Identify which cell holds the provided text, then report its [X, Y] central coordinate. 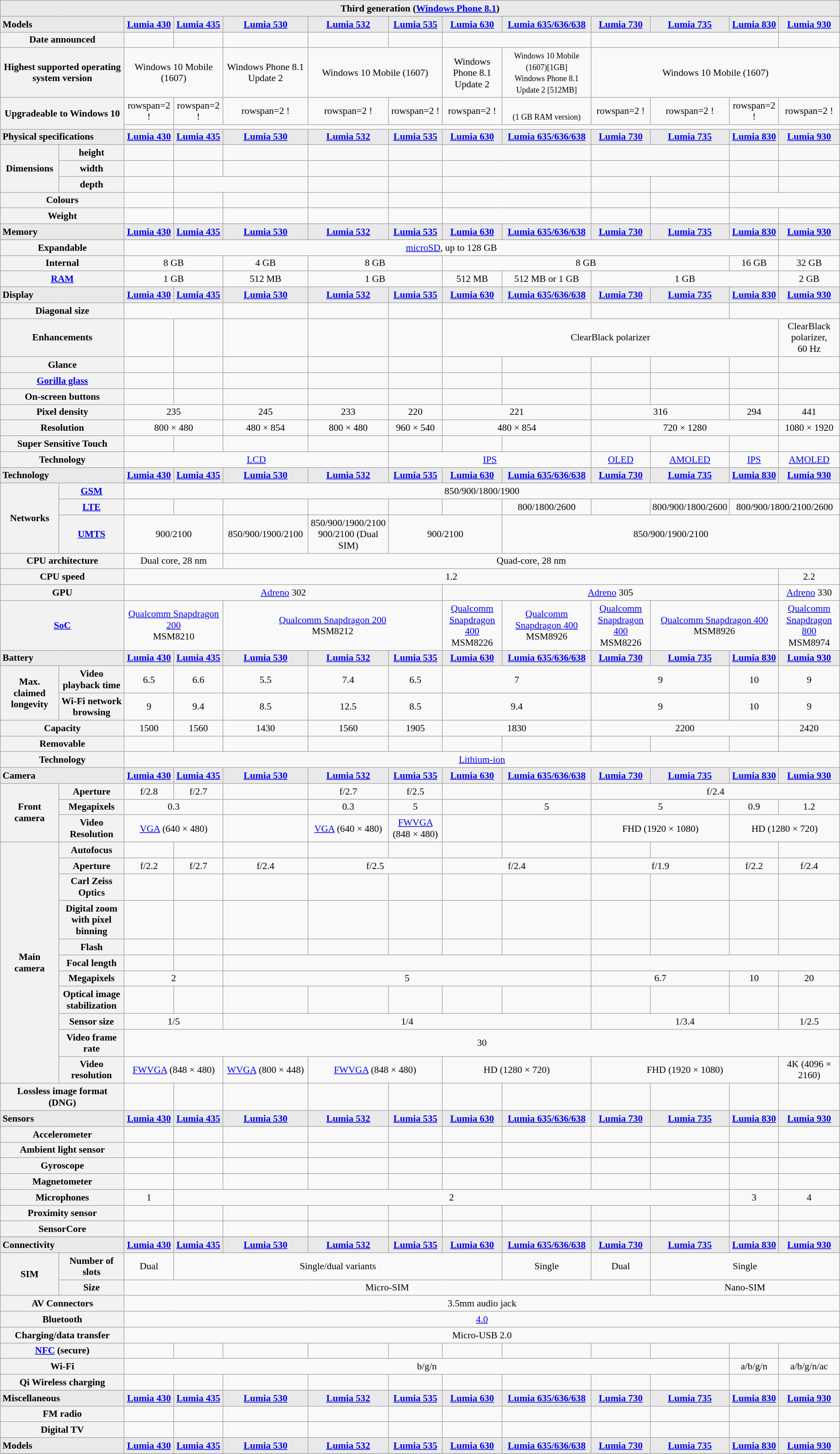
1080 × 1920 [809, 428]
Highest supported operating system version [62, 73]
1/3.4 [685, 1021]
LCD [256, 460]
Glance [62, 365]
Proximity sensor [62, 1213]
Lossless image format (DNG) [62, 1097]
30 [482, 1043]
Magnetometer [62, 1182]
4 [809, 1197]
CPU architecture [62, 561]
Adreno 305 [611, 593]
4K (4096 × 2160) [809, 1070]
960 × 540 [416, 428]
0.9 [754, 807]
Windows 10 Mobile (1607)[1GB]Windows Phone 8.1 Update 2 [512MB] [547, 73]
SensorCore [62, 1229]
Qualcomm Snapdragon 800 MSM8974 [809, 625]
microSD, up to 128 GB [451, 248]
width [92, 169]
6.7 [661, 978]
Memory [62, 232]
1430 [265, 728]
245 [265, 412]
Nano-SIM [745, 1288]
800/900/1800/2600 [689, 507]
Third generation (Windows Phone 8.1) [420, 8]
Display [62, 295]
316 [661, 412]
Single/dual variants [338, 1267]
FM radio [62, 1414]
Optical image stabilization [92, 1000]
800/1800/2600 [547, 507]
a/b/g/n/ac [809, 1367]
32 GB [809, 263]
1/2.5 [809, 1021]
20 [809, 978]
Diagonal size [62, 311]
2.2 [809, 577]
220 [416, 412]
GSM [92, 491]
Video resolution [92, 1070]
512 MB or 1 GB [547, 279]
1830 [517, 728]
Colours [62, 200]
Battery [62, 658]
(1 GB RAM version) [547, 111]
Front camera [30, 813]
SIM [30, 1275]
Lithium-ion [482, 760]
Adreno 330 [809, 593]
ClearBlack polarizer, 60 Hz [809, 338]
LTE [92, 507]
441 [809, 412]
RAM [62, 279]
Accelerometer [62, 1134]
Microphones [62, 1197]
Networks [30, 518]
UMTS [92, 534]
AV Connectors [62, 1304]
Dimensions [30, 168]
Sensors [62, 1119]
2 GB [809, 279]
Weight [62, 216]
Dual core, 28 nm [174, 561]
GPU [62, 593]
Removable [62, 744]
Miscellaneous [62, 1398]
Carl Zeiss Optics [92, 887]
1500 [149, 728]
294 [754, 412]
Micro-SIM [387, 1288]
850/900/1800/1900 [482, 491]
Size [92, 1288]
NFC (secure) [62, 1351]
720 × 1280 [685, 428]
4.0 [482, 1319]
On-screen buttons [62, 397]
1/5 [174, 1021]
Gorilla glass [62, 381]
Wi-Fi [62, 1367]
Ambient light sensor [62, 1150]
height [92, 153]
Enhancements [62, 338]
1 [149, 1197]
f/2.8 [149, 791]
2200 [685, 728]
Video Resolution [92, 829]
3.5mm audio jack [482, 1304]
Qualcomm Snapdragon 200 MSM8212 [332, 625]
Wi-Fi network browsing [92, 706]
Digital TV [62, 1430]
1/4 [407, 1021]
Qi Wireless charging [62, 1383]
Camera [62, 776]
Video playback time [92, 680]
800/900/1800/2100/2600 [785, 507]
CPU speed [62, 577]
Resolution [62, 428]
Focal length [92, 963]
4 GB [265, 263]
Gyroscope [62, 1166]
Upgradeable to Windows 10 [62, 113]
Video frame rate [92, 1043]
2420 [809, 728]
f/1.9 [661, 866]
5.5 [265, 680]
Internal [62, 263]
221 [517, 412]
Quad-core, 28 nm [531, 561]
Autofocus [92, 850]
Flash [92, 947]
a/b/g/n [754, 1367]
3 [754, 1197]
233 [348, 412]
Pixel density [62, 412]
Capacity [62, 728]
Main camera [30, 963]
Max. claimed longevity [30, 693]
Micro-USB 2.0 [482, 1335]
7 [517, 680]
Date announced [62, 40]
Digital zoom with pixel binning [92, 920]
WVGA (800 × 448) [265, 1070]
SoC [62, 625]
16 GB [754, 263]
Adreno 302 [283, 593]
Super Sensitive Touch [62, 444]
12.5 [348, 706]
Bluetooth [62, 1319]
1905 [416, 728]
Number of slots [92, 1267]
ClearBlack polarizer [611, 338]
Expandable [62, 248]
235 [174, 412]
Connectivity [62, 1245]
OLED [621, 460]
Sensor size [92, 1021]
850/900/1900/2100900/2100 (Dual SIM) [348, 534]
Qualcomm Snapdragon 200 MSM8210 [174, 625]
6.6 [198, 680]
b/g/n [427, 1367]
Physical specifications [62, 137]
depth [92, 184]
7.4 [348, 680]
Charging/data transfer [62, 1335]
